Scan for the cell matching the given text and deliver its (X, Y) coordinate at center. 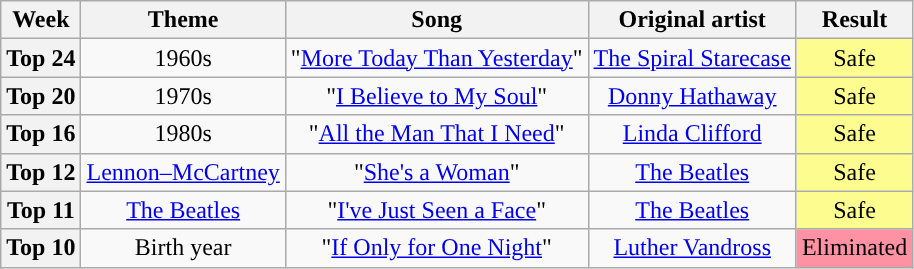
"She's a Woman" (436, 172)
Top 20 (41, 96)
Song (436, 20)
"More Today Than Yesterday" (436, 58)
Top 24 (41, 58)
Donny Hathaway (692, 96)
"If Only for One Night" (436, 248)
"All the Man That I Need" (436, 134)
Top 16 (41, 134)
1960s (183, 58)
Top 11 (41, 210)
Week (41, 20)
Birth year (183, 248)
Lennon–McCartney (183, 172)
Result (854, 20)
Eliminated (854, 248)
Linda Clifford (692, 134)
The Spiral Starecase (692, 58)
"I Believe to My Soul" (436, 96)
Top 10 (41, 248)
1980s (183, 134)
1970s (183, 96)
Original artist (692, 20)
"I've Just Seen a Face" (436, 210)
Top 12 (41, 172)
Luther Vandross (692, 248)
Theme (183, 20)
